Pinpoint the cell where the given text exists, returning its [X, Y] midpoint coordinate. 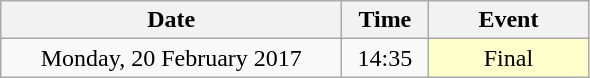
Event [508, 20]
Time [385, 20]
14:35 [385, 58]
Date [172, 20]
Final [508, 58]
Monday, 20 February 2017 [172, 58]
